Find where the given text appears and provide that cell's center as [X, Y] coordinate. 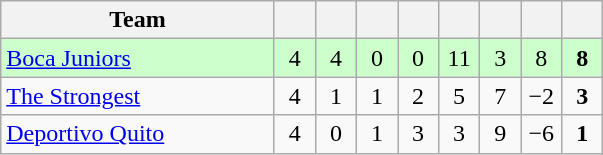
5 [460, 96]
−6 [542, 134]
−2 [542, 96]
The Strongest [138, 96]
Boca Juniors [138, 58]
7 [500, 96]
Team [138, 20]
11 [460, 58]
9 [500, 134]
2 [418, 96]
Deportivo Quito [138, 134]
